For the text-containing cell, return its midpoint in (x, y) coordinate format. 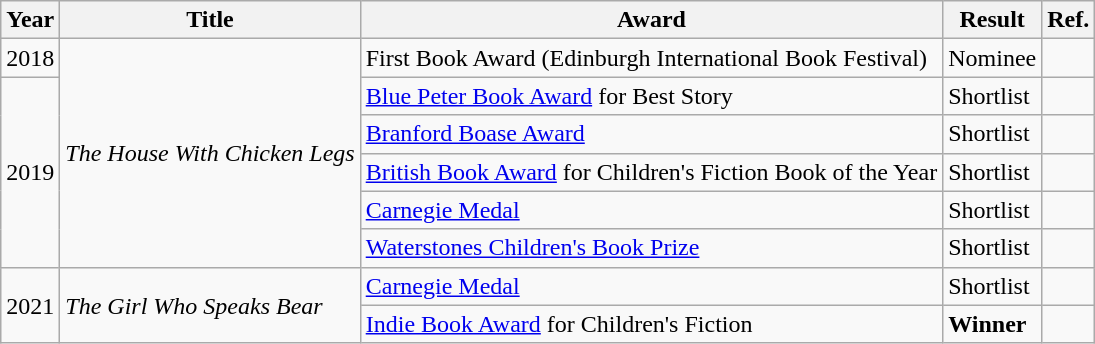
2021 (30, 305)
Nominee (992, 58)
First Book Award (Edinburgh International Book Festival) (651, 58)
2018 (30, 58)
Winner (992, 324)
Title (210, 20)
British Book Award for Children's Fiction Book of the Year (651, 172)
The House With Chicken Legs (210, 153)
The Girl Who Speaks Bear (210, 305)
Ref. (1068, 20)
Indie Book Award for Children's Fiction (651, 324)
Result (992, 20)
Waterstones Children's Book Prize (651, 248)
Award (651, 20)
Blue Peter Book Award for Best Story (651, 96)
Branford Boase Award (651, 134)
Year (30, 20)
2019 (30, 172)
